Scan for the cell matching the given text and deliver its [X, Y] coordinate at center. 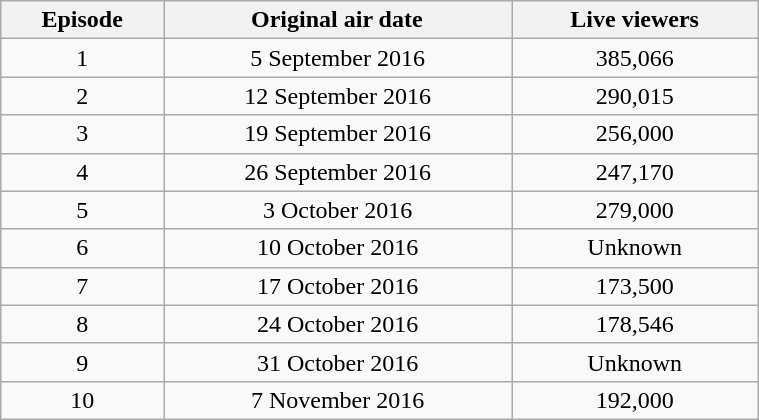
290,015 [635, 96]
10 October 2016 [338, 248]
192,000 [635, 400]
5 [82, 210]
17 October 2016 [338, 286]
279,000 [635, 210]
7 November 2016 [338, 400]
19 September 2016 [338, 134]
256,000 [635, 134]
7 [82, 286]
8 [82, 324]
2 [82, 96]
12 September 2016 [338, 96]
Episode [82, 20]
178,546 [635, 324]
24 October 2016 [338, 324]
26 September 2016 [338, 172]
5 September 2016 [338, 58]
9 [82, 362]
247,170 [635, 172]
173,500 [635, 286]
3 [82, 134]
1 [82, 58]
Live viewers [635, 20]
10 [82, 400]
Original air date [338, 20]
4 [82, 172]
6 [82, 248]
31 October 2016 [338, 362]
3 October 2016 [338, 210]
385,066 [635, 58]
